Identify which cell holds the provided text, then report its [x, y] central coordinate. 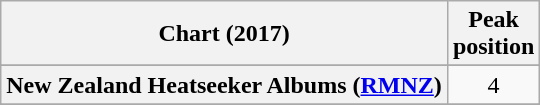
4 [493, 85]
Chart (2017) [224, 34]
New Zealand Heatseeker Albums (RMNZ) [224, 85]
Peak position [493, 34]
